Capture the cell that displays the provided text and extract its (X, Y) central coordinate. 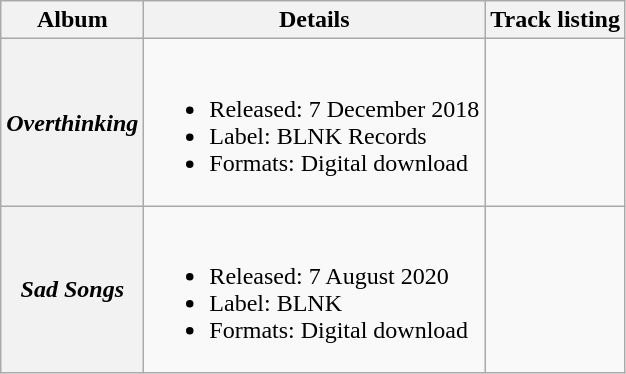
Track listing (556, 20)
Released: 7 August 2020Label: BLNKFormats: Digital download (314, 290)
Released: 7 December 2018Label: BLNK RecordsFormats: Digital download (314, 122)
Sad Songs (72, 290)
Album (72, 20)
Details (314, 20)
Overthinking (72, 122)
